Find where the given text appears and provide that cell's center as [X, Y] coordinate. 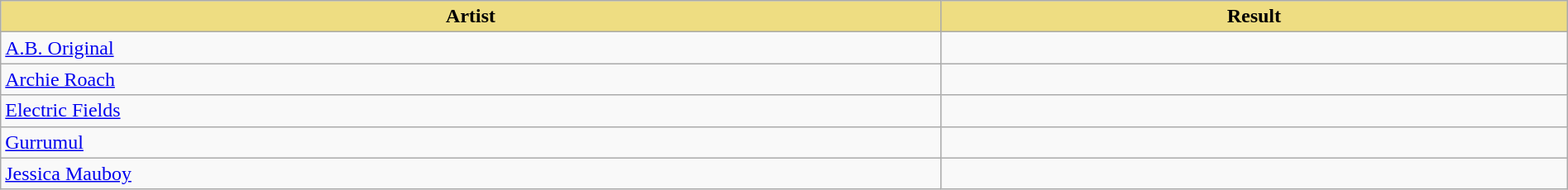
Electric Fields [471, 111]
Jessica Mauboy [471, 173]
A.B. Original [471, 48]
Artist [471, 17]
Archie Roach [471, 79]
Result [1254, 17]
Gurrumul [471, 142]
